Capture the cell that displays the provided text and extract its (X, Y) central coordinate. 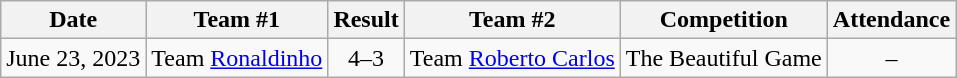
Date (74, 20)
– (891, 58)
Result (366, 20)
Team Ronaldinho (237, 58)
Attendance (891, 20)
Team Roberto Carlos (512, 58)
Competition (724, 20)
The Beautiful Game (724, 58)
4–3 (366, 58)
Team #1 (237, 20)
June 23, 2023 (74, 58)
Team #2 (512, 20)
